Provide the [x, y] coordinate of the cell's center where the given text is located.  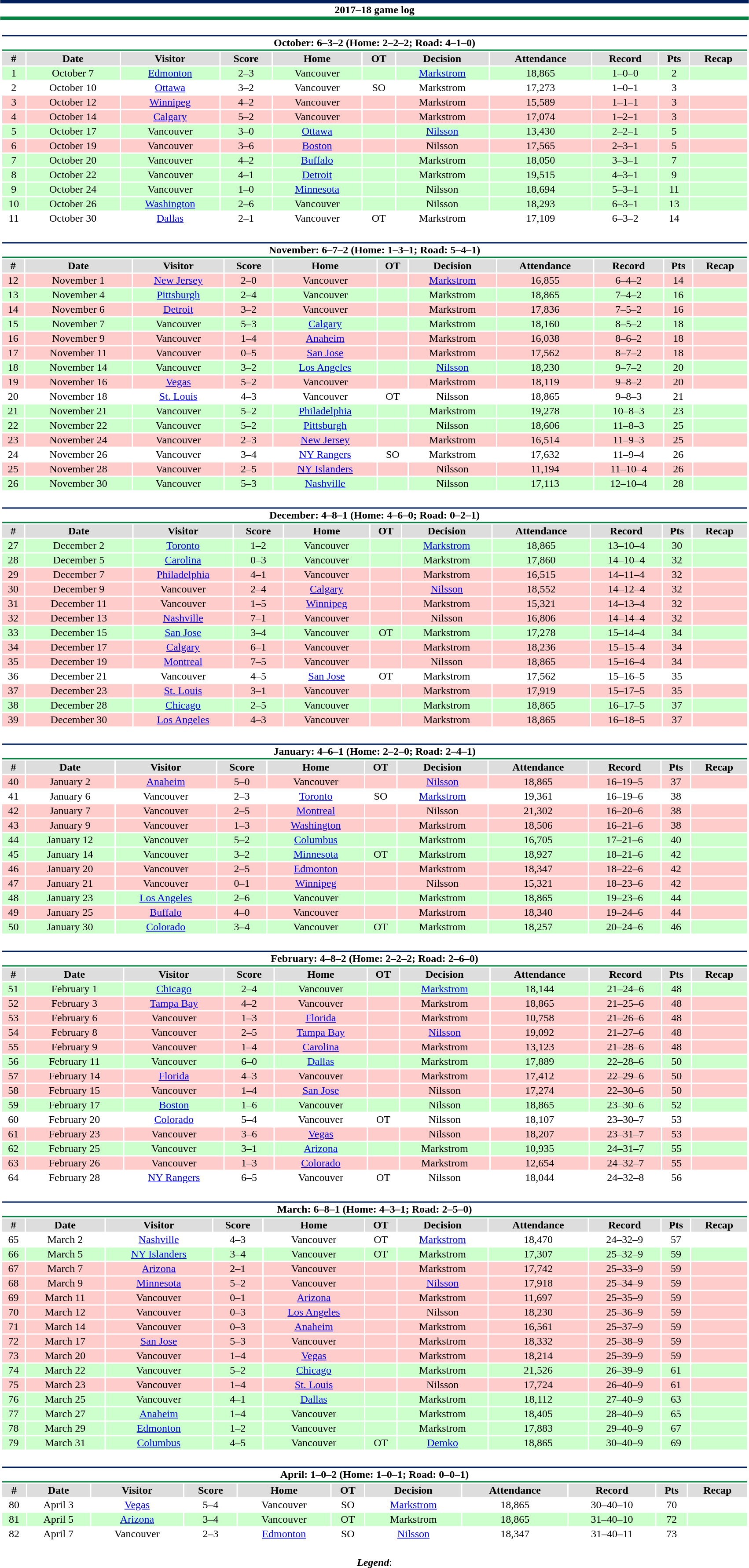
January 9 [70, 826]
February 3 [74, 1003]
21–26–6 [626, 1018]
16,561 [538, 1327]
30–40–9 [624, 1443]
17,565 [540, 146]
54 [13, 1032]
January 20 [70, 869]
17,889 [540, 1061]
January 25 [70, 913]
November 22 [78, 425]
7–4–2 [628, 295]
17,860 [541, 560]
March 9 [65, 1283]
30–40–10 [612, 1505]
14–11–4 [626, 575]
26–40–9 [624, 1385]
16,806 [541, 618]
March 22 [65, 1370]
8 [14, 175]
18,506 [538, 826]
10–8–3 [628, 411]
6 [14, 146]
31 [13, 604]
December 9 [79, 589]
November 6 [78, 309]
25–32–9 [624, 1254]
February 11 [74, 1061]
62 [13, 1148]
1–5 [258, 604]
17,836 [545, 309]
17–21–6 [624, 840]
39 [13, 720]
15–14–4 [626, 633]
18,214 [538, 1356]
18–21–6 [624, 855]
16–19–6 [624, 797]
March 7 [65, 1269]
16,514 [545, 440]
11–10–4 [628, 469]
25–39–9 [624, 1356]
December: 4–8–1 (Home: 4–6–0; Road: 0–2–1) [374, 515]
March 23 [65, 1385]
18,293 [540, 204]
October 12 [73, 102]
December 5 [79, 560]
February 26 [74, 1163]
17,113 [545, 483]
February 9 [74, 1047]
24–32–7 [626, 1163]
1–1–1 [625, 102]
February 20 [74, 1119]
October 10 [73, 88]
November 18 [78, 396]
77 [13, 1414]
Demko [442, 1443]
19–24–6 [624, 913]
October 26 [73, 204]
82 [14, 1534]
60 [13, 1119]
8–5–2 [628, 324]
March 17 [65, 1341]
19–23–6 [624, 898]
16–20–6 [624, 811]
16–18–5 [626, 720]
21–27–6 [626, 1032]
17,724 [538, 1385]
January 6 [70, 797]
14–12–4 [626, 589]
41 [13, 797]
17,918 [538, 1283]
51 [13, 989]
18–23–6 [624, 884]
18,144 [540, 989]
23–31–7 [626, 1134]
October: 6–3–2 (Home: 2–2–2; Road: 4–1–0) [374, 43]
April 3 [59, 1505]
12–10–4 [628, 483]
March 14 [65, 1327]
1–0–0 [625, 73]
December 7 [79, 575]
November 9 [78, 338]
31–40–10 [612, 1520]
19,515 [540, 175]
November 7 [78, 324]
24 [13, 454]
26–39–9 [624, 1370]
November 30 [78, 483]
79 [13, 1443]
February 1 [74, 989]
April: 1–0–2 (Home: 1–0–1; Road: 0–0–1) [374, 1474]
29–40–9 [624, 1428]
2–0 [249, 280]
January 30 [70, 927]
68 [13, 1283]
17,109 [540, 219]
December 19 [79, 662]
3–0 [246, 132]
18,470 [538, 1240]
February 17 [74, 1105]
February 25 [74, 1148]
9–7–2 [628, 367]
17,274 [540, 1090]
36 [13, 676]
February 15 [74, 1090]
February 28 [74, 1177]
November 1 [78, 280]
18,119 [545, 382]
17 [13, 353]
16–19–5 [624, 782]
18,332 [538, 1341]
11,697 [538, 1298]
February 23 [74, 1134]
27–40–9 [624, 1399]
December 28 [79, 705]
18,160 [545, 324]
19 [13, 382]
6–3–2 [625, 219]
18,112 [538, 1399]
15,589 [540, 102]
10,935 [540, 1148]
21,526 [538, 1370]
6–5 [249, 1177]
81 [14, 1520]
October 24 [73, 190]
16,038 [545, 338]
18,050 [540, 161]
16,515 [541, 575]
February 8 [74, 1032]
16,705 [538, 840]
28–40–9 [624, 1414]
18–22–6 [624, 869]
15 [13, 324]
21–25–6 [626, 1003]
December 30 [79, 720]
45 [13, 855]
25–34–9 [624, 1283]
16–21–6 [624, 826]
25–33–9 [624, 1269]
18,552 [541, 589]
7–5 [258, 662]
November 11 [78, 353]
18,927 [538, 855]
5–3–1 [625, 190]
17,273 [540, 88]
December 17 [79, 647]
10,758 [540, 1018]
29 [13, 575]
February: 4–8–2 (Home: 2–2–2; Road: 2–6–0) [374, 959]
19,092 [540, 1032]
January 2 [70, 782]
14–10–4 [626, 560]
March 20 [65, 1356]
58 [13, 1090]
18,107 [540, 1119]
March: 6–8–1 (Home: 4–3–1; Road: 2–5–0) [374, 1210]
4–0 [242, 913]
December 13 [79, 618]
October 22 [73, 175]
0–5 [249, 353]
15–16–4 [626, 662]
17,307 [538, 1254]
43 [13, 826]
1–0 [246, 190]
24–32–9 [624, 1240]
24–32–8 [626, 1177]
March 29 [65, 1428]
March 25 [65, 1399]
10 [14, 204]
5–0 [242, 782]
1 [14, 73]
6–0 [249, 1061]
47 [13, 884]
78 [13, 1428]
18,257 [538, 927]
15–17–5 [626, 691]
17,278 [541, 633]
1–2–1 [625, 117]
17,412 [540, 1076]
23–30–6 [626, 1105]
18,694 [540, 190]
December 23 [79, 691]
18,606 [545, 425]
6–1 [258, 647]
December 11 [79, 604]
14–14–4 [626, 618]
April 7 [59, 1534]
13,123 [540, 1047]
49 [13, 913]
1–0–1 [625, 88]
November 21 [78, 411]
December 21 [79, 676]
3–3–1 [625, 161]
November: 6–7–2 (Home: 1–3–1; Road: 5–4–1) [374, 250]
4–3–1 [625, 175]
27 [13, 546]
19,278 [545, 411]
18,236 [541, 647]
November 4 [78, 295]
January 12 [70, 840]
12 [13, 280]
17,919 [541, 691]
22–28–6 [626, 1061]
21–28–6 [626, 1047]
November 14 [78, 367]
November 16 [78, 382]
March 27 [65, 1414]
21,302 [538, 811]
21–24–6 [626, 989]
17,632 [545, 454]
31–40–11 [612, 1534]
13–10–4 [626, 546]
8–7–2 [628, 353]
October 30 [73, 219]
2–3–1 [625, 146]
16–17–5 [626, 705]
February 14 [74, 1076]
11–9–4 [628, 454]
75 [13, 1385]
October 19 [73, 146]
6–3–1 [625, 204]
March 31 [65, 1443]
December 15 [79, 633]
9–8–2 [628, 382]
October 14 [73, 117]
18,207 [540, 1134]
11,194 [545, 469]
4 [14, 117]
25–36–9 [624, 1312]
October 7 [73, 73]
25–38–9 [624, 1341]
March 2 [65, 1240]
2017–18 game log [374, 10]
80 [14, 1505]
18,340 [538, 913]
17,883 [538, 1428]
22–30–6 [626, 1090]
November 26 [78, 454]
18,044 [540, 1177]
January 21 [70, 884]
33 [13, 633]
22–29–6 [626, 1076]
66 [13, 1254]
9–8–3 [628, 396]
11–9–3 [628, 440]
20–24–6 [624, 927]
December 2 [79, 546]
April 5 [59, 1520]
13,430 [540, 132]
15–16–5 [626, 676]
71 [13, 1327]
19,361 [538, 797]
2–2–1 [625, 132]
17,742 [538, 1269]
25–35–9 [624, 1298]
25–37–9 [624, 1327]
November 24 [78, 440]
22 [13, 425]
October 20 [73, 161]
15–15–4 [626, 647]
November 28 [78, 469]
6–4–2 [628, 280]
7–5–2 [628, 309]
12,654 [540, 1163]
January 7 [70, 811]
February 6 [74, 1018]
March 12 [65, 1312]
18,405 [538, 1414]
March 11 [65, 1298]
1–6 [249, 1105]
17,074 [540, 117]
16,855 [545, 280]
January 23 [70, 898]
8–6–2 [628, 338]
23–30–7 [626, 1119]
January 14 [70, 855]
11–8–3 [628, 425]
76 [13, 1399]
January: 4–6–1 (Home: 2–2–0; Road: 2–4–1) [374, 751]
74 [13, 1370]
October 17 [73, 132]
7–1 [258, 618]
24–31–7 [626, 1148]
14–13–4 [626, 604]
64 [13, 1177]
March 5 [65, 1254]
